For the text-containing cell, return its midpoint in [X, Y] coordinate format. 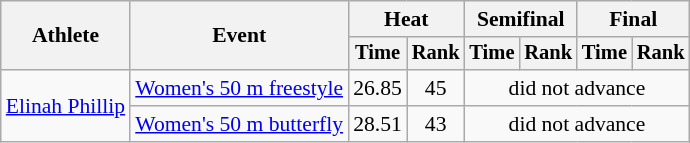
Semifinal [520, 19]
26.85 [378, 88]
43 [436, 124]
Event [239, 36]
Elinah Phillip [66, 106]
28.51 [378, 124]
45 [436, 88]
Women's 50 m butterfly [239, 124]
Final [633, 19]
Athlete [66, 36]
Women's 50 m freestyle [239, 88]
Heat [406, 19]
